Output the [X, Y] coordinate of the center of the cell containing the given text.  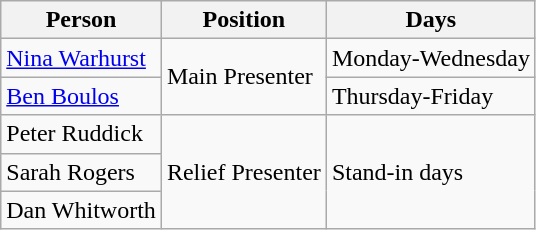
Relief Presenter [244, 172]
Sarah Rogers [82, 172]
Person [82, 20]
Stand-in days [430, 172]
Position [244, 20]
Main Presenter [244, 77]
Ben Boulos [82, 96]
Peter Ruddick [82, 134]
Monday-Wednesday [430, 58]
Nina Warhurst [82, 58]
Thursday-Friday [430, 96]
Days [430, 20]
Dan Whitworth [82, 210]
